From the cell containing the given text, extract its center point as [X, Y] coordinate. 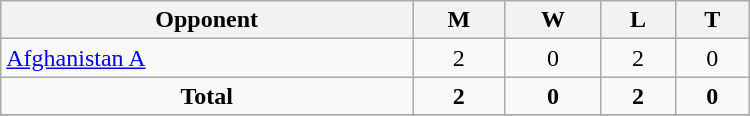
Afghanistan A [207, 58]
W [553, 20]
M [459, 20]
Total [207, 96]
L [638, 20]
T [712, 20]
Opponent [207, 20]
